Provide the [X, Y] coordinate of the cell's center where the given text is located.  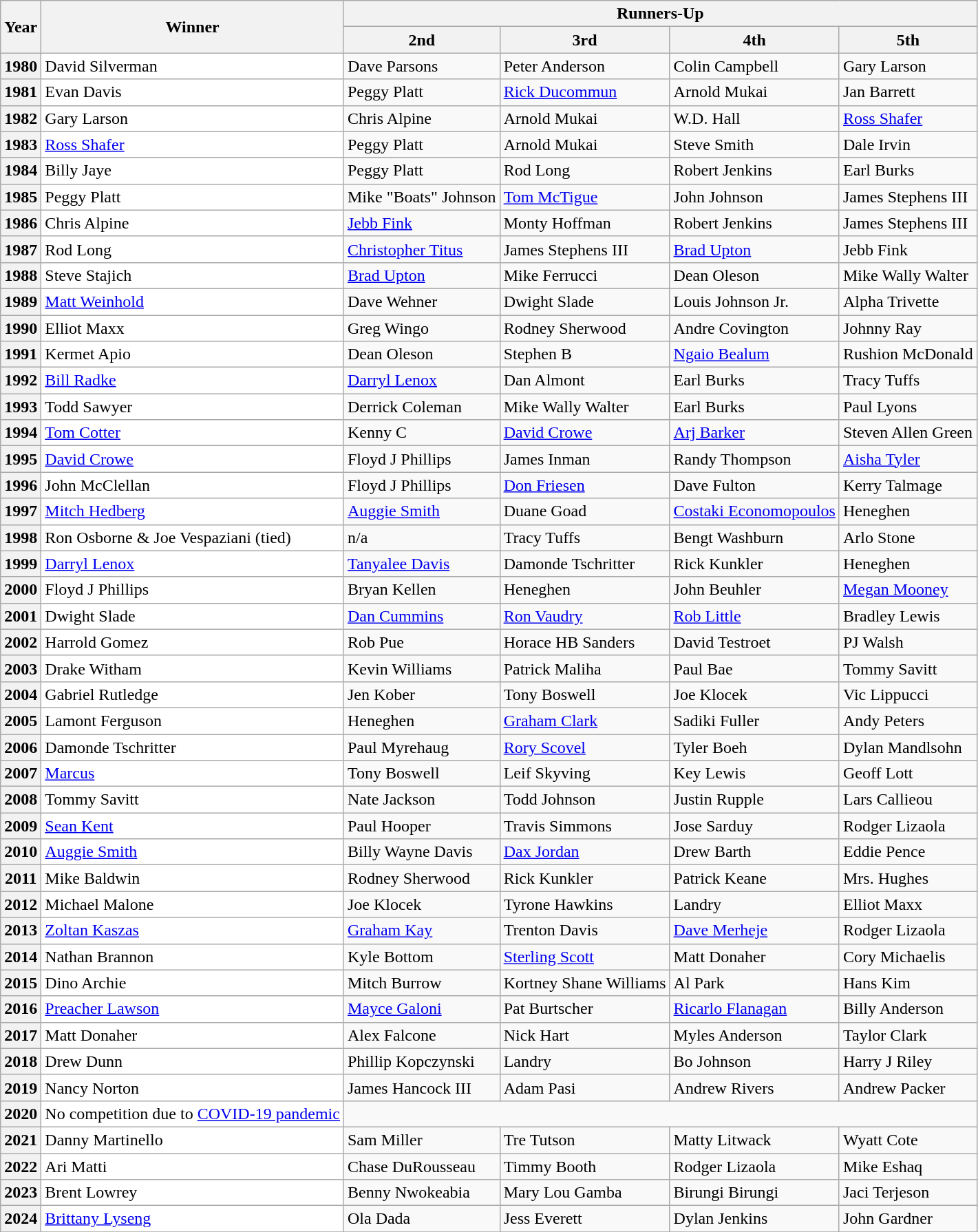
Dax Jordan [585, 852]
Todd Sawyer [193, 407]
Hans Kim [908, 983]
Mike Ferrucci [585, 275]
Christopher Titus [421, 249]
Kevin Williams [421, 668]
W.D. Hall [754, 118]
2024 [21, 1219]
Bill Radke [193, 381]
Mayce Galoni [421, 1009]
Al Park [754, 983]
Greg Wingo [421, 328]
Arj Barker [754, 433]
Mrs. Hughes [908, 878]
Todd Johnson [585, 800]
Tom McTigue [585, 197]
Kermet Apio [193, 354]
2015 [21, 983]
Harry J Riley [908, 1061]
2021 [21, 1140]
Drew Barth [754, 852]
Monty Hoffman [585, 223]
John Johnson [754, 197]
Patrick Keane [754, 878]
Horace HB Sanders [585, 642]
2004 [21, 694]
2011 [21, 878]
2019 [21, 1087]
2020 [21, 1114]
Andrew Rivers [754, 1087]
Lars Callieou [908, 800]
2014 [21, 957]
PJ Walsh [908, 642]
Preacher Lawson [193, 1009]
Arlo Stone [908, 538]
1987 [21, 249]
Gabriel Rutledge [193, 694]
2017 [21, 1035]
4th [754, 40]
Duane Goad [585, 511]
Adam Pasi [585, 1087]
Steven Allen Green [908, 433]
2012 [21, 904]
1992 [21, 381]
2007 [21, 774]
No competition due to COVID-19 pandemic [193, 1114]
Winner [193, 27]
Steve Smith [754, 145]
Leif Skyving [585, 774]
Alpha Trivette [908, 301]
Dylan Jenkins [754, 1219]
1995 [21, 459]
Nate Jackson [421, 800]
2013 [21, 931]
Trenton Davis [585, 931]
Dave Merheje [754, 931]
Ron Osborne & Joe Vespaziani (tied) [193, 538]
Rushion McDonald [908, 354]
Year [21, 27]
Paul Bae [754, 668]
Timmy Booth [585, 1167]
Key Lewis [754, 774]
Aisha Tyler [908, 459]
2023 [21, 1193]
Tyrone Hawkins [585, 904]
1983 [21, 145]
Mike Baldwin [193, 878]
Pat Burtscher [585, 1009]
Mike Eshaq [908, 1167]
James Hancock III [421, 1087]
John Beuhler [754, 590]
Drake Witham [193, 668]
2005 [21, 721]
Chase DuRousseau [421, 1167]
1993 [21, 407]
Harrold Gomez [193, 642]
1981 [21, 92]
Kenny C [421, 433]
Paul Lyons [908, 407]
Derrick Coleman [421, 407]
Dave Wehner [421, 301]
Eddie Pence [908, 852]
Dale Irvin [908, 145]
Paul Hooper [421, 826]
Costaki Economopoulos [754, 511]
Bengt Washburn [754, 538]
2008 [21, 800]
Don Friesen [585, 485]
Dave Parsons [421, 66]
Steve Stajich [193, 275]
Danny Martinello [193, 1140]
Paul Myrehaug [421, 747]
Cory Michaelis [908, 957]
Colin Campbell [754, 66]
Phillip Kopczynski [421, 1061]
2010 [21, 852]
Taylor Clark [908, 1035]
1994 [21, 433]
Bryan Kellen [421, 590]
Billy Wayne Davis [421, 852]
Jaci Terjeson [908, 1193]
2022 [21, 1167]
Jen Kober [421, 694]
Peter Anderson [585, 66]
Kerry Talmage [908, 485]
Stephen B [585, 354]
Jess Everett [585, 1219]
1988 [21, 275]
Dan Almont [585, 381]
2001 [21, 616]
David Testroet [754, 642]
Nancy Norton [193, 1087]
Bo Johnson [754, 1061]
2006 [21, 747]
1990 [21, 328]
James Inman [585, 459]
Rick Ducommun [585, 92]
Sadiki Fuller [754, 721]
Jose Sarduy [754, 826]
Rory Scovel [585, 747]
1997 [21, 511]
Andre Covington [754, 328]
Andy Peters [908, 721]
Mitch Hedberg [193, 511]
Ron Vaudry [585, 616]
Wyatt Cote [908, 1140]
n/a [421, 538]
Mary Lou Gamba [585, 1193]
Kortney Shane Williams [585, 983]
Rob Little [754, 616]
Marcus [193, 774]
Ari Matti [193, 1167]
1989 [21, 301]
Rob Pue [421, 642]
Matty Litwack [754, 1140]
2016 [21, 1009]
Michael Malone [193, 904]
Tom Cotter [193, 433]
Tre Tutson [585, 1140]
Evan Davis [193, 92]
Nathan Brannon [193, 957]
Justin Rupple [754, 800]
Andrew Packer [908, 1087]
Myles Anderson [754, 1035]
Billy Anderson [908, 1009]
1999 [21, 564]
Lamont Ferguson [193, 721]
Megan Mooney [908, 590]
1984 [21, 171]
Sean Kent [193, 826]
Randy Thompson [754, 459]
John McClellan [193, 485]
2nd [421, 40]
2018 [21, 1061]
2002 [21, 642]
Zoltan Kaszas [193, 931]
1985 [21, 197]
Birungi Birungi [754, 1193]
Jan Barrett [908, 92]
Nick Hart [585, 1035]
Sam Miller [421, 1140]
Graham Clark [585, 721]
1996 [21, 485]
Tanyalee Davis [421, 564]
Dave Fulton [754, 485]
David Silverman [193, 66]
1991 [21, 354]
3rd [585, 40]
Vic Lippucci [908, 694]
Geoff Lott [908, 774]
Brittany Lyseng [193, 1219]
2003 [21, 668]
1998 [21, 538]
Mitch Burrow [421, 983]
1980 [21, 66]
Benny Nwokeabia [421, 1193]
5th [908, 40]
Sterling Scott [585, 957]
Ola Dada [421, 1219]
Graham Kay [421, 931]
Kyle Bottom [421, 957]
Johnny Ray [908, 328]
Billy Jaye [193, 171]
2009 [21, 826]
Dylan Mandlsohn [908, 747]
Tyler Boeh [754, 747]
1986 [21, 223]
Ricarlo Flanagan [754, 1009]
John Gardner [908, 1219]
Ngaio Bealum [754, 354]
2000 [21, 590]
Dan Cummins [421, 616]
Mike "Boats" Johnson [421, 197]
Runners-Up [660, 14]
Travis Simmons [585, 826]
Alex Falcone [421, 1035]
Dino Archie [193, 983]
Matt Weinhold [193, 301]
1982 [21, 118]
Louis Johnson Jr. [754, 301]
Brent Lowrey [193, 1193]
Patrick Maliha [585, 668]
Bradley Lewis [908, 616]
Drew Dunn [193, 1061]
